Scan for the cell matching the given text and deliver its (x, y) coordinate at center. 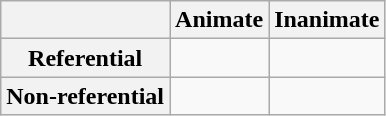
Referential (86, 58)
Animate (220, 20)
Non-referential (86, 96)
Inanimate (327, 20)
